Capture the cell that displays the provided text and extract its (X, Y) central coordinate. 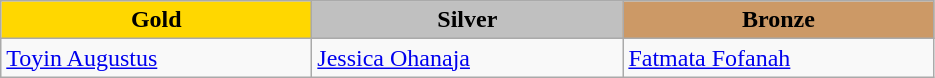
Gold (156, 20)
Fatmata Fofanah (778, 58)
Bronze (778, 20)
Toyin Augustus (156, 58)
Silver (468, 20)
Jessica Ohanaja (468, 58)
